Output the (X, Y) coordinate of the center of the cell containing the given text.  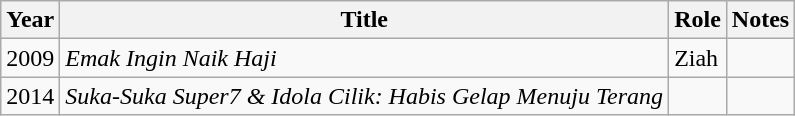
Year (30, 20)
Notes (760, 20)
2014 (30, 96)
Suka-Suka Super7 & Idola Cilik: Habis Gelap Menuju Terang (364, 96)
2009 (30, 58)
Title (364, 20)
Ziah (698, 58)
Emak Ingin Naik Haji (364, 58)
Role (698, 20)
